Search for the cell housing the specified text and yield its (x, y) center coordinate. 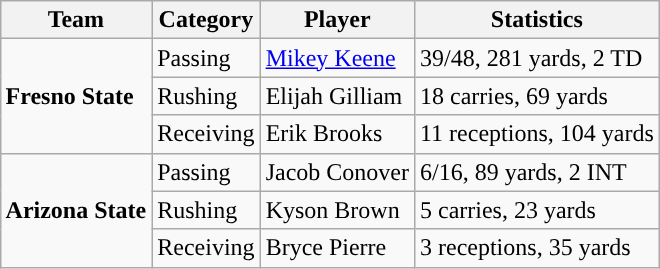
Arizona State (76, 210)
Bryce Pierre (337, 248)
Team (76, 20)
5 carries, 23 yards (536, 210)
Category (206, 20)
Kyson Brown (337, 210)
3 receptions, 35 yards (536, 248)
Statistics (536, 20)
Elijah Gilliam (337, 96)
Player (337, 20)
Erik Brooks (337, 134)
11 receptions, 104 yards (536, 134)
39/48, 281 yards, 2 TD (536, 58)
Mikey Keene (337, 58)
Fresno State (76, 96)
18 carries, 69 yards (536, 96)
Jacob Conover (337, 172)
6/16, 89 yards, 2 INT (536, 172)
